For the text-containing cell, return its midpoint in (X, Y) coordinate format. 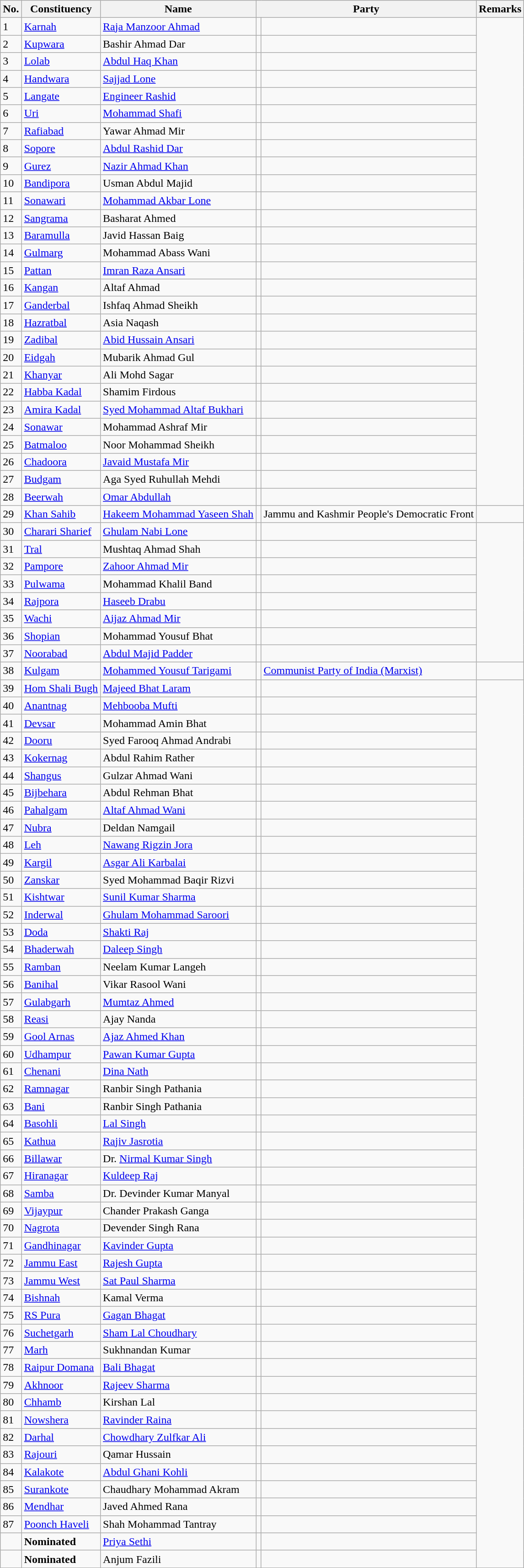
Chaudhary Mohammad Akram (178, 1489)
67 (11, 1176)
Marh (61, 1350)
Hiranagar (61, 1176)
20 (11, 357)
Altaf Ahmad Wani (178, 810)
Shah Mohammad Tantray (178, 1524)
22 (11, 392)
Name (178, 9)
71 (11, 1245)
Ramnagar (61, 1089)
Aijaz Ahmad Mir (178, 619)
Sunil Kumar Sharma (178, 897)
Shamim Firdous (178, 392)
Dina Nath (178, 1072)
Ajay Nanda (178, 1019)
Priya Sethi (178, 1541)
Batmaloo (61, 444)
8 (11, 148)
Nubra (61, 828)
Dooru (61, 740)
Kalakote (61, 1472)
Noorabad (61, 653)
38 (11, 671)
Jammu West (61, 1280)
Communist Party of India (Marxist) (369, 671)
59 (11, 1036)
1 (11, 27)
76 (11, 1333)
Langate (61, 96)
77 (11, 1350)
Javaid Mustafa Mir (178, 462)
Ramban (61, 967)
4 (11, 79)
Basharat Ahmed (178, 218)
Sajjad Lone (178, 79)
81 (11, 1420)
Pattan (61, 270)
24 (11, 427)
83 (11, 1455)
Pulwama (61, 584)
Hazratbal (61, 323)
40 (11, 706)
84 (11, 1472)
Tral (61, 549)
41 (11, 723)
Udhampur (61, 1054)
7 (11, 131)
Abdul Majid Padder (178, 653)
87 (11, 1524)
Zahoor Ahmad Mir (178, 566)
Khanyar (61, 375)
Gagan Bhagat (178, 1315)
Kishtwar (61, 897)
Vijaypur (61, 1211)
Rajpora (61, 601)
13 (11, 236)
Charari Sharief (61, 532)
Syed Mohammad Baqir Rizvi (178, 880)
53 (11, 932)
44 (11, 776)
Chowdhary Zulfkar Ali (178, 1437)
16 (11, 288)
Mohammad Akbar Lone (178, 200)
Dr. Nirmal Kumar Singh (178, 1158)
Usman Abdul Majid (178, 183)
15 (11, 270)
Bani (61, 1106)
14 (11, 253)
Raja Manzoor Ahmad (178, 27)
Remarks (500, 9)
58 (11, 1019)
Noor Mohammad Sheikh (178, 444)
Kupwara (61, 44)
Reasi (61, 1019)
Imran Raza Ansari (178, 270)
Anantnag (61, 706)
Kavinder Gupta (178, 1245)
Rajouri (61, 1455)
Rajeev Sharma (178, 1385)
Deldan Namgail (178, 828)
Syed Farooq Ahmad Andrabi (178, 740)
RS Pura (61, 1315)
Budgam (61, 479)
Lolab (61, 61)
Majeed Bhat Laram (178, 688)
Ajaz Ahmed Khan (178, 1036)
72 (11, 1263)
Devender Singh Rana (178, 1228)
49 (11, 862)
68 (11, 1193)
Abdul Rahim Rather (178, 758)
Aga Syed Ruhullah Mehdi (178, 479)
42 (11, 740)
Abid Hussain Ansari (178, 340)
Chhamb (61, 1402)
29 (11, 514)
Anjum Fazili (178, 1559)
25 (11, 444)
Gurez (61, 166)
Rajiv Jasrotia (178, 1141)
85 (11, 1489)
Eidgah (61, 357)
Lal Singh (178, 1124)
Mohammed Yousuf Tarigami (178, 671)
Syed Mohammad Altaf Bukhari (178, 410)
Beerwah (61, 496)
57 (11, 1002)
Suchetgarh (61, 1333)
Sonawar (61, 427)
Mushtaq Ahmad Shah (178, 549)
Pampore (61, 566)
Shopian (61, 636)
2 (11, 44)
36 (11, 636)
Gandhinagar (61, 1245)
75 (11, 1315)
79 (11, 1385)
Hakeem Mohammad Yaseen Shah (178, 514)
46 (11, 810)
Mohammad Khalil Band (178, 584)
35 (11, 619)
Leh (61, 845)
Uri (61, 113)
Party (366, 9)
Mubarik Ahmad Gul (178, 357)
Omar Abdullah (178, 496)
34 (11, 601)
Nagrota (61, 1228)
Altaf Ahmad (178, 288)
52 (11, 915)
Asia Naqash (178, 323)
17 (11, 305)
Zanskar (61, 880)
26 (11, 462)
Constituency (61, 9)
Javid Hassan Baig (178, 236)
78 (11, 1368)
Javed Ahmed Rana (178, 1507)
64 (11, 1124)
51 (11, 897)
Pawan Kumar Gupta (178, 1054)
Inderwal (61, 915)
Doda (61, 932)
Handwara (61, 79)
Sopore (61, 148)
Bijbehara (61, 793)
6 (11, 113)
Mohammad Ashraf Mir (178, 427)
Samba (61, 1193)
82 (11, 1437)
Abdul Ghani Kohli (178, 1472)
Darhal (61, 1437)
54 (11, 949)
Ghulam Nabi Lone (178, 532)
27 (11, 479)
Mumtaz Ahmed (178, 1002)
69 (11, 1211)
Rajesh Gupta (178, 1263)
Pahalgam (61, 810)
Kargil (61, 862)
86 (11, 1507)
Mohammad Shafi (178, 113)
37 (11, 653)
60 (11, 1054)
Raipur Domana (61, 1368)
Karnah (61, 27)
Bandipora (61, 183)
Chenani (61, 1072)
21 (11, 375)
Ravinder Raina (178, 1420)
33 (11, 584)
Chadoora (61, 462)
Banihal (61, 984)
Gulabgarh (61, 1002)
Mohammad Amin Bhat (178, 723)
9 (11, 166)
Poonch Haveli (61, 1524)
18 (11, 323)
31 (11, 549)
Surankote (61, 1489)
Bhaderwah (61, 949)
Vikar Rasool Wani (178, 984)
Zadibal (61, 340)
39 (11, 688)
Kuldeep Raj (178, 1176)
Gulmarg (61, 253)
Mohammad Abass Wani (178, 253)
45 (11, 793)
43 (11, 758)
Khan Sahib (61, 514)
Haseeb Drabu (178, 601)
80 (11, 1402)
Qamar Hussain (178, 1455)
Yawar Ahmad Mir (178, 131)
73 (11, 1280)
Sangrama (61, 218)
74 (11, 1298)
Sat Paul Sharma (178, 1280)
Gool Arnas (61, 1036)
Baramulla (61, 236)
Kangan (61, 288)
65 (11, 1141)
Neelam Kumar Langeh (178, 967)
30 (11, 532)
Sham Lal Choudhary (178, 1333)
Asgar Ali Karbalai (178, 862)
No. (11, 9)
56 (11, 984)
5 (11, 96)
61 (11, 1072)
Wachi (61, 619)
32 (11, 566)
Ganderbal (61, 305)
11 (11, 200)
12 (11, 218)
50 (11, 880)
63 (11, 1106)
Sonawari (61, 200)
Abdul Rehman Bhat (178, 793)
Abdul Rashid Dar (178, 148)
23 (11, 410)
Shangus (61, 776)
48 (11, 845)
10 (11, 183)
Devsar (61, 723)
62 (11, 1089)
Hom Shali Bugh (61, 688)
Rafiabad (61, 131)
3 (11, 61)
Akhnoor (61, 1385)
Jammu and Kashmir People's Democratic Front (369, 514)
Bishnah (61, 1298)
Bashir Ahmad Dar (178, 44)
Ishfaq Ahmad Sheikh (178, 305)
Kamal Verma (178, 1298)
Bali Bhagat (178, 1368)
Nazir Ahmad Khan (178, 166)
Ali Mohd Sagar (178, 375)
Abdul Haq Khan (178, 61)
Nawang Rigzin Jora (178, 845)
Kathua (61, 1141)
Habba Kadal (61, 392)
Gulzar Ahmad Wani (178, 776)
Kokernag (61, 758)
Amira Kadal (61, 410)
Kulgam (61, 671)
Shakti Raj (178, 932)
66 (11, 1158)
Mendhar (61, 1507)
55 (11, 967)
19 (11, 340)
Billawar (61, 1158)
Kirshan Lal (178, 1402)
Ghulam Mohammad Saroori (178, 915)
Daleep Singh (178, 949)
28 (11, 496)
Sukhnandan Kumar (178, 1350)
Basohli (61, 1124)
47 (11, 828)
Mohammad Yousuf Bhat (178, 636)
Dr. Devinder Kumar Manyal (178, 1193)
Nowshera (61, 1420)
Chander Prakash Ganga (178, 1211)
Jammu East (61, 1263)
Mehbooba Mufti (178, 706)
Engineer Rashid (178, 96)
70 (11, 1228)
